Return the (x, y) coordinate for the center point of the cell that contains the specified text.  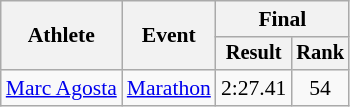
Result (254, 54)
Rank (320, 54)
2:27.41 (254, 88)
Athlete (62, 36)
Marc Agosta (62, 88)
54 (320, 88)
Final (282, 19)
Event (169, 36)
Marathon (169, 88)
